For the text-containing cell, return its midpoint in (x, y) coordinate format. 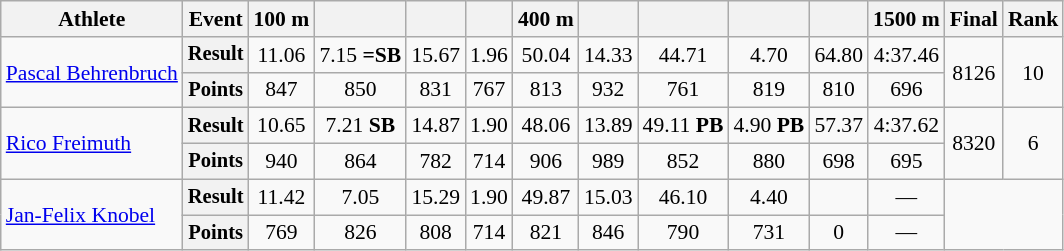
50.04 (546, 55)
7.15 =SB (360, 55)
Final (974, 19)
13.89 (608, 126)
698 (838, 162)
808 (436, 233)
1.96 (489, 55)
64.80 (838, 55)
695 (906, 162)
49.11 PB (684, 126)
57.37 (838, 126)
4.70 (768, 55)
11.42 (281, 197)
Pascal Behrenbruch (92, 72)
847 (281, 90)
831 (436, 90)
782 (436, 162)
4.90 PB (768, 126)
761 (684, 90)
46.10 (684, 197)
11.06 (281, 55)
10 (1034, 72)
400 m (546, 19)
100 m (281, 19)
48.06 (546, 126)
10.65 (281, 126)
15.03 (608, 197)
8126 (974, 72)
44.71 (684, 55)
696 (906, 90)
819 (768, 90)
821 (546, 233)
14.33 (608, 55)
Event (216, 19)
Rico Freimuth (92, 144)
7.21 SB (360, 126)
8320 (974, 144)
Jan-Felix Knobel (92, 214)
846 (608, 233)
4.40 (768, 197)
1500 m (906, 19)
Rank (1034, 19)
864 (360, 162)
826 (360, 233)
769 (281, 233)
15.29 (436, 197)
Athlete (92, 19)
989 (608, 162)
7.05 (360, 197)
49.87 (546, 197)
14.87 (436, 126)
880 (768, 162)
790 (684, 233)
852 (684, 162)
906 (546, 162)
850 (360, 90)
15.67 (436, 55)
4:37.46 (906, 55)
767 (489, 90)
940 (281, 162)
0 (838, 233)
6 (1034, 144)
4:37.62 (906, 126)
813 (546, 90)
932 (608, 90)
731 (768, 233)
810 (838, 90)
